Return the (X, Y) coordinate for the center point of the cell that contains the specified text.  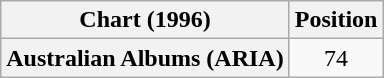
74 (336, 58)
Australian Albums (ARIA) (145, 58)
Position (336, 20)
Chart (1996) (145, 20)
